Return the (x, y) coordinate for the center point of the cell that contains the specified text.  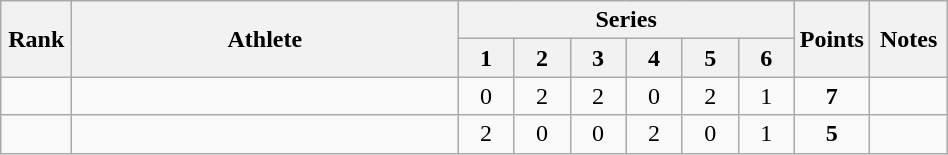
Points (832, 39)
Rank (36, 39)
Notes (908, 39)
3 (598, 58)
6 (766, 58)
4 (654, 58)
Series (626, 20)
Athlete (265, 39)
7 (832, 96)
